For the text-containing cell, return its midpoint in (X, Y) coordinate format. 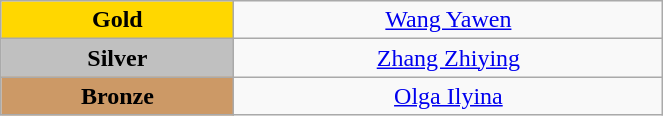
Silver (118, 58)
Olga Ilyina (448, 96)
Gold (118, 20)
Bronze (118, 96)
Zhang Zhiying (448, 58)
Wang Yawen (448, 20)
